Pinpoint the cell where the given text exists, returning its [X, Y] midpoint coordinate. 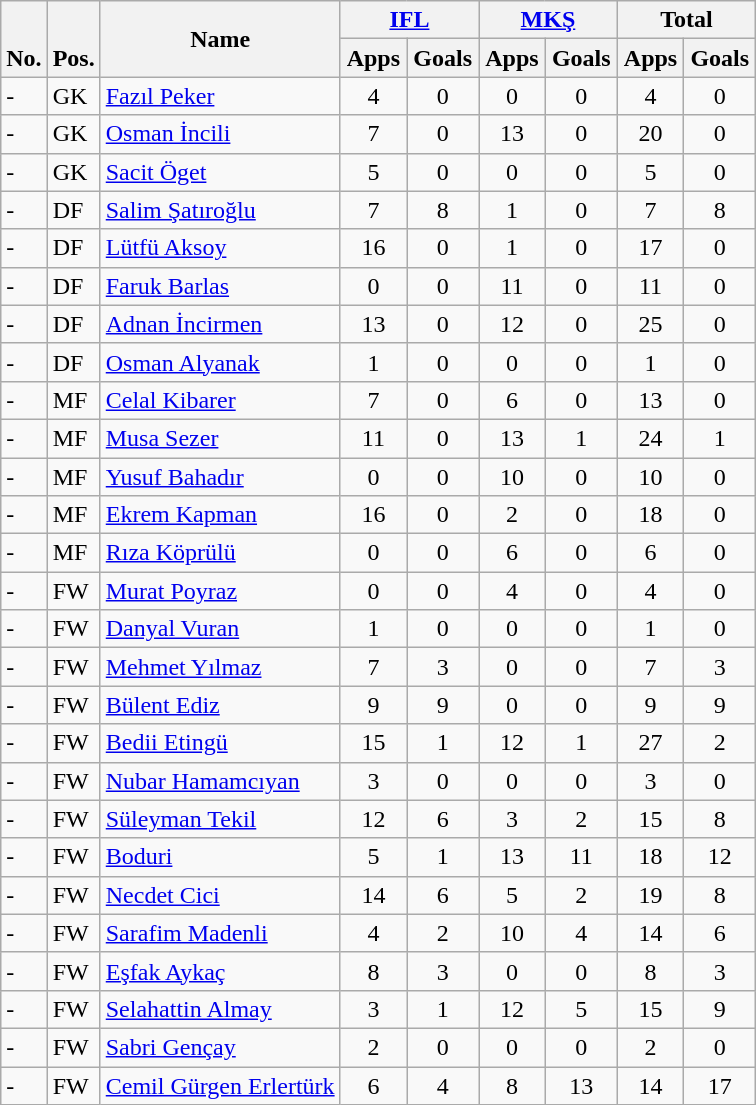
Faruk Barlas [220, 286]
Sabri Gençay [220, 1047]
Boduri [220, 857]
Adnan İncirmen [220, 324]
Sacit Öget [220, 172]
Danyal Vuran [220, 629]
IFL [410, 20]
27 [650, 743]
Name [220, 39]
Sarafim Madenli [220, 933]
Murat Poyraz [220, 591]
Ekrem Kapman [220, 515]
Eşfak Aykaç [220, 971]
Fazıl Peker [220, 96]
Necdet Cici [220, 895]
Mehmet Yılmaz [220, 667]
Cemil Gürgen Erlertürk [220, 1085]
Bülent Ediz [220, 705]
MKŞ [548, 20]
Total [686, 20]
20 [650, 134]
Salim Şatıroğlu [220, 210]
Rıza Köprülü [220, 553]
19 [650, 895]
No. [24, 39]
25 [650, 324]
Celal Kibarer [220, 400]
24 [650, 438]
Nubar Hamamcıyan [220, 781]
Lütfü Aksoy [220, 248]
Pos. [74, 39]
Bedii Etingü [220, 743]
Yusuf Bahadır [220, 477]
Süleyman Tekil [220, 819]
Osman İncili [220, 134]
Osman Alyanak [220, 362]
Selahattin Almay [220, 1009]
Musa Sezer [220, 438]
